Identify which cell holds the provided text, then report its [x, y] central coordinate. 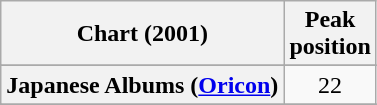
Chart (2001) [142, 34]
Peakposition [330, 34]
Japanese Albums (Oricon) [142, 85]
22 [330, 85]
